Output the (x, y) coordinate of the center of the cell containing the given text.  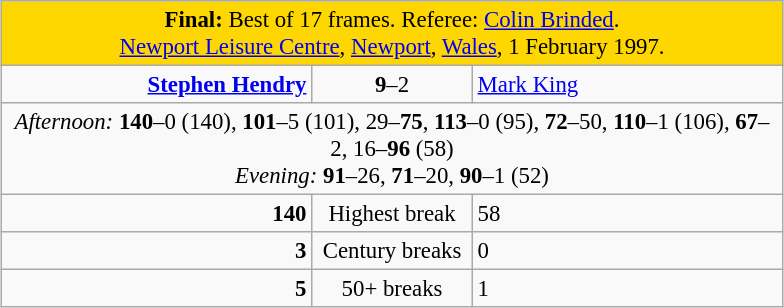
58 (628, 214)
Final: Best of 17 frames. Referee: Colin Brinded. Newport Leisure Centre, Newport, Wales, 1 February 1997. (392, 34)
Century breaks (392, 251)
Afternoon: 140–0 (140), 101–5 (101), 29–75, 113–0 (95), 72–50, 110–1 (106), 67–2, 16–96 (58)Evening: 91–26, 71–20, 90–1 (52) (392, 149)
Mark King (628, 85)
140 (156, 214)
0 (628, 251)
3 (156, 251)
1 (628, 289)
Stephen Hendry (156, 85)
Highest break (392, 214)
5 (156, 289)
50+ breaks (392, 289)
9–2 (392, 85)
